Scan for the cell matching the given text and deliver its [x, y] coordinate at center. 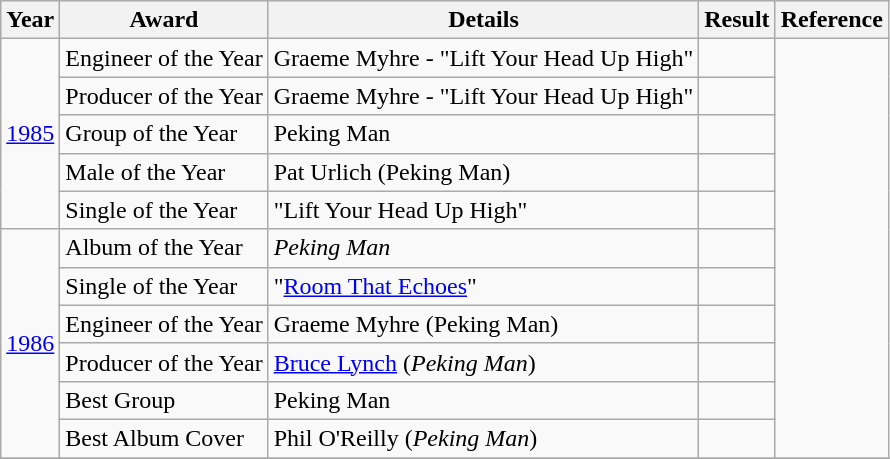
Phil O'Reilly (Peking Man) [484, 438]
Result [737, 20]
Reference [832, 20]
Details [484, 20]
Group of the Year [164, 134]
Graeme Myhre (Peking Man) [484, 324]
1986 [30, 343]
Bruce Lynch (Peking Man) [484, 362]
Male of the Year [164, 172]
Year [30, 20]
"Room That Echoes" [484, 286]
Award [164, 20]
Album of the Year [164, 248]
Best Group [164, 400]
1985 [30, 134]
"Lift Your Head Up High" [484, 210]
Pat Urlich (Peking Man) [484, 172]
Best Album Cover [164, 438]
